Output the (x, y) coordinate of the center of the cell containing the given text.  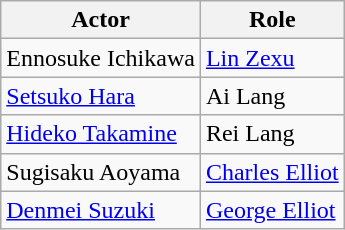
Sugisaku Aoyama (101, 172)
George Elliot (272, 210)
Lin Zexu (272, 58)
Rei Lang (272, 134)
Actor (101, 20)
Ai Lang (272, 96)
Setsuko Hara (101, 96)
Ennosuke Ichikawa (101, 58)
Role (272, 20)
Hideko Takamine (101, 134)
Charles Elliot (272, 172)
Denmei Suzuki (101, 210)
